Provide the [x, y] coordinate of the cell's center where the given text is located.  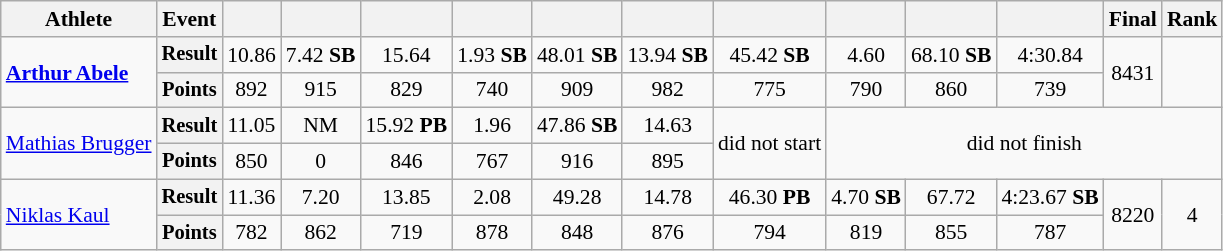
767 [492, 162]
787 [1050, 233]
740 [492, 90]
46.30 PB [770, 197]
Event [190, 19]
862 [321, 233]
13.94 SB [668, 55]
4 [1192, 214]
14.63 [668, 126]
11.05 [252, 126]
Mathias Brugger [79, 144]
15.92 PB [407, 126]
10.86 [252, 55]
Arthur Abele [79, 72]
909 [578, 90]
did not start [770, 144]
Niklas Kaul [79, 214]
4:30.84 [1050, 55]
8220 [1133, 214]
4:23.67 SB [1050, 197]
915 [321, 90]
829 [407, 90]
NM [321, 126]
48.01 SB [578, 55]
4.70 SB [866, 197]
Final [1133, 19]
782 [252, 233]
878 [492, 233]
1.96 [492, 126]
892 [252, 90]
15.64 [407, 55]
7.42 SB [321, 55]
7.20 [321, 197]
916 [578, 162]
45.42 SB [770, 55]
49.28 [578, 197]
846 [407, 162]
did not finish [1024, 144]
855 [952, 233]
13.85 [407, 197]
775 [770, 90]
739 [1050, 90]
14.78 [668, 197]
Athlete [79, 19]
794 [770, 233]
790 [866, 90]
8431 [1133, 72]
982 [668, 90]
1.93 SB [492, 55]
876 [668, 233]
0 [321, 162]
67.72 [952, 197]
4.60 [866, 55]
2.08 [492, 197]
850 [252, 162]
68.10 SB [952, 55]
719 [407, 233]
47.86 SB [578, 126]
860 [952, 90]
11.36 [252, 197]
Rank [1192, 19]
819 [866, 233]
895 [668, 162]
848 [578, 233]
